Identify which cell holds the provided text, then report its [X, Y] central coordinate. 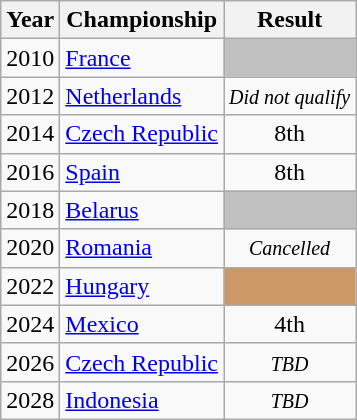
2022 [30, 286]
2016 [30, 172]
Year [30, 20]
Cancelled [290, 248]
4th [290, 324]
Championship [142, 20]
Mexico [142, 324]
2024 [30, 324]
2018 [30, 210]
Result [290, 20]
2014 [30, 134]
2012 [30, 96]
2010 [30, 58]
Did not qualify [290, 96]
Netherlands [142, 96]
2028 [30, 400]
Belarus [142, 210]
Hungary [142, 286]
2020 [30, 248]
France [142, 58]
Indonesia [142, 400]
Romania [142, 248]
2026 [30, 362]
Spain [142, 172]
